Pinpoint the cell where the given text exists, returning its [x, y] midpoint coordinate. 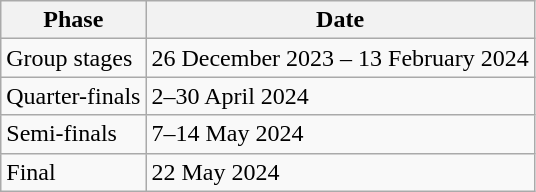
22 May 2024 [340, 172]
Group stages [74, 58]
7–14 May 2024 [340, 134]
Date [340, 20]
26 December 2023 – 13 February 2024 [340, 58]
Phase [74, 20]
2–30 April 2024 [340, 96]
Quarter-finals [74, 96]
Semi-finals [74, 134]
Final [74, 172]
